Capture the cell that displays the provided text and extract its (x, y) central coordinate. 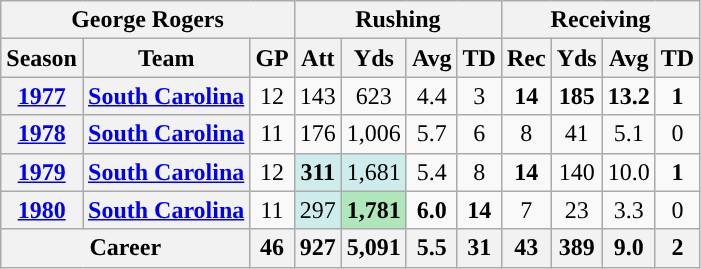
5.7 (432, 134)
927 (318, 248)
46 (272, 248)
1978 (42, 134)
1,781 (374, 210)
5,091 (374, 248)
9.0 (628, 248)
Rec (526, 58)
41 (576, 134)
1979 (42, 172)
389 (576, 248)
Career (126, 248)
43 (526, 248)
7 (526, 210)
10.0 (628, 172)
6 (479, 134)
6.0 (432, 210)
143 (318, 96)
31 (479, 248)
297 (318, 210)
1980 (42, 210)
Season (42, 58)
5.1 (628, 134)
23 (576, 210)
George Rogers (148, 20)
13.2 (628, 96)
Receiving (600, 20)
3 (479, 96)
Team (166, 58)
623 (374, 96)
Rushing (398, 20)
4.4 (432, 96)
1,006 (374, 134)
140 (576, 172)
Att (318, 58)
3.3 (628, 210)
1977 (42, 96)
1,681 (374, 172)
5.5 (432, 248)
176 (318, 134)
185 (576, 96)
GP (272, 58)
2 (677, 248)
311 (318, 172)
5.4 (432, 172)
